Extract the [X, Y] coordinate from the center of the cell holding the provided text.  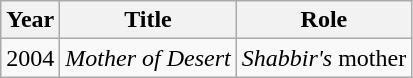
Role [324, 20]
Mother of Desert [148, 58]
Year [30, 20]
Shabbir's mother [324, 58]
2004 [30, 58]
Title [148, 20]
